Scan for the cell matching the given text and deliver its [X, Y] coordinate at center. 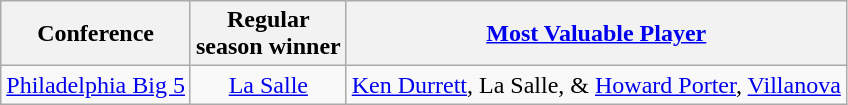
Regular season winner [268, 34]
Conference [96, 34]
La Salle [268, 85]
Philadelphia Big 5 [96, 85]
Most Valuable Player [596, 34]
Ken Durrett, La Salle, & Howard Porter, Villanova [596, 85]
